Scan for the cell matching the given text and deliver its (x, y) coordinate at center. 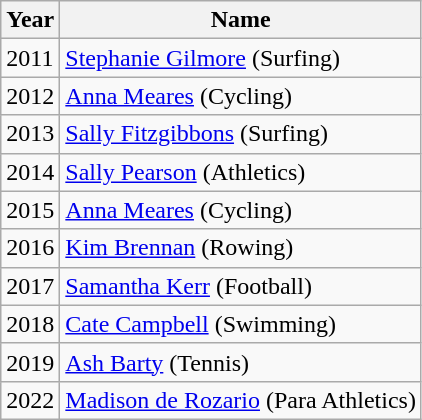
2015 (30, 210)
2017 (30, 286)
Stephanie Gilmore (Surfing) (241, 58)
Year (30, 20)
2012 (30, 96)
2011 (30, 58)
Madison de Rozario (Para Athletics) (241, 400)
2022 (30, 400)
Sally Fitzgibbons (Surfing) (241, 134)
Samantha Kerr (Football) (241, 286)
2014 (30, 172)
Cate Campbell (Swimming) (241, 324)
Kim Brennan (Rowing) (241, 248)
2016 (30, 248)
Ash Barty (Tennis) (241, 362)
2018 (30, 324)
Sally Pearson (Athletics) (241, 172)
2019 (30, 362)
2013 (30, 134)
Name (241, 20)
